Search for the cell housing the specified text and yield its [X, Y] center coordinate. 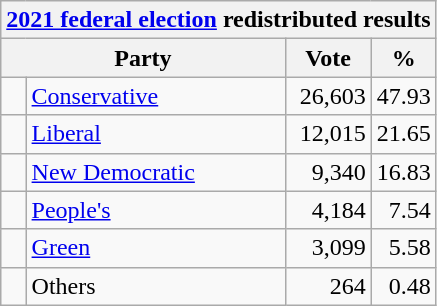
Conservative [156, 96]
Party [143, 58]
7.54 [404, 210]
26,603 [328, 96]
5.58 [404, 248]
New Democratic [156, 172]
People's [156, 210]
Green [156, 248]
16.83 [404, 172]
4,184 [328, 210]
47.93 [404, 96]
Liberal [156, 134]
21.65 [404, 134]
12,015 [328, 134]
Others [156, 286]
9,340 [328, 172]
2021 federal election redistributed results [218, 20]
264 [328, 286]
% [404, 58]
0.48 [404, 286]
Vote [328, 58]
3,099 [328, 248]
